Scan for the cell matching the given text and deliver its (X, Y) coordinate at center. 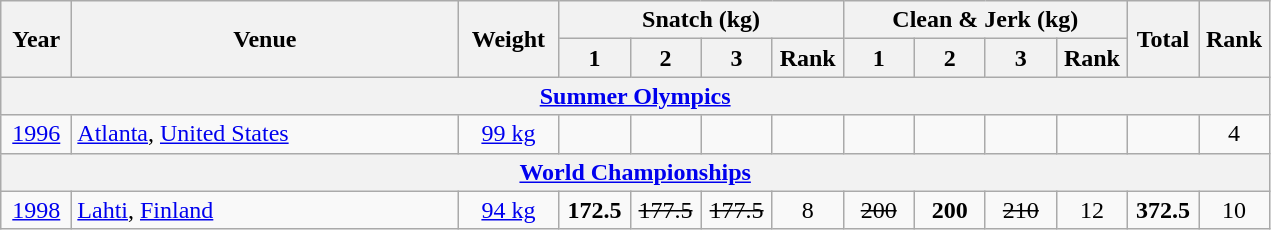
8 (808, 210)
Snatch (kg) (701, 20)
Year (36, 39)
210 (1020, 210)
Summer Olympics (636, 96)
Clean & Jerk (kg) (985, 20)
10 (1234, 210)
Venue (265, 39)
94 kg (508, 210)
12 (1092, 210)
Total (1162, 39)
1998 (36, 210)
372.5 (1162, 210)
Atlanta, United States (265, 134)
Weight (508, 39)
Lahti, Finland (265, 210)
172.5 (594, 210)
1996 (36, 134)
World Championships (636, 172)
4 (1234, 134)
99 kg (508, 134)
